Provide the (x, y) coordinate of the cell's center where the given text is located.  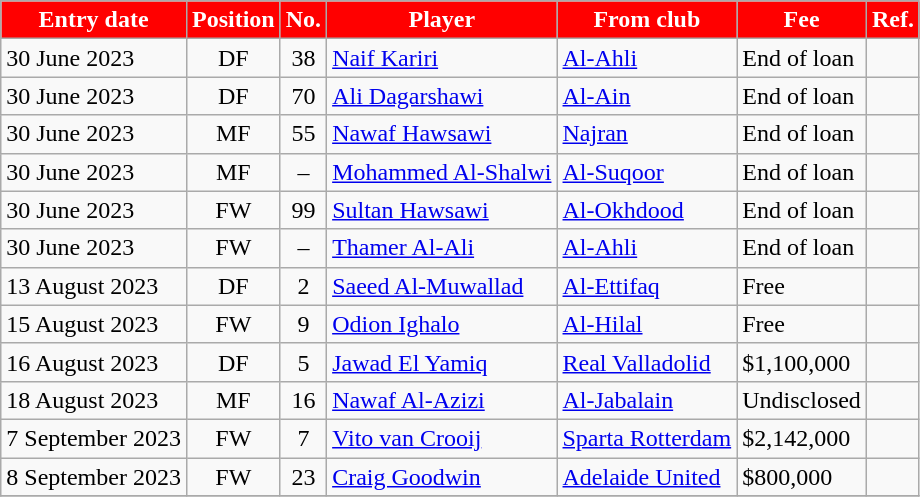
No. (303, 20)
13 August 2023 (94, 286)
5 (303, 362)
Najran (647, 134)
8 September 2023 (94, 477)
$2,142,000 (802, 438)
Mohammed Al-Shalwi (442, 172)
Adelaide United (647, 477)
$1,100,000 (802, 362)
38 (303, 58)
Vito van Crooij (442, 438)
70 (303, 96)
Al-Ettifaq (647, 286)
Craig Goodwin (442, 477)
Al-Hilal (647, 324)
7 September 2023 (94, 438)
Sparta Rotterdam (647, 438)
Nawaf Hawsawi (442, 134)
9 (303, 324)
16 (303, 400)
Ali Dagarshawi (442, 96)
Position (233, 20)
18 August 2023 (94, 400)
Al-Jabalain (647, 400)
Al-Okhdood (647, 210)
99 (303, 210)
$800,000 (802, 477)
Nawaf Al-Azizi (442, 400)
16 August 2023 (94, 362)
Sultan Hawsawi (442, 210)
7 (303, 438)
Ref. (892, 20)
Al-Suqoor (647, 172)
2 (303, 286)
From club (647, 20)
Naif Kariri (442, 58)
Undisclosed (802, 400)
Odion Ighalo (442, 324)
Thamer Al-Ali (442, 248)
Fee (802, 20)
15 August 2023 (94, 324)
Entry date (94, 20)
Saeed Al-Muwallad (442, 286)
Real Valladolid (647, 362)
Al-Ain (647, 96)
55 (303, 134)
Player (442, 20)
Jawad El Yamiq (442, 362)
23 (303, 477)
